Find where the given text appears and provide that cell's center as (X, Y) coordinate. 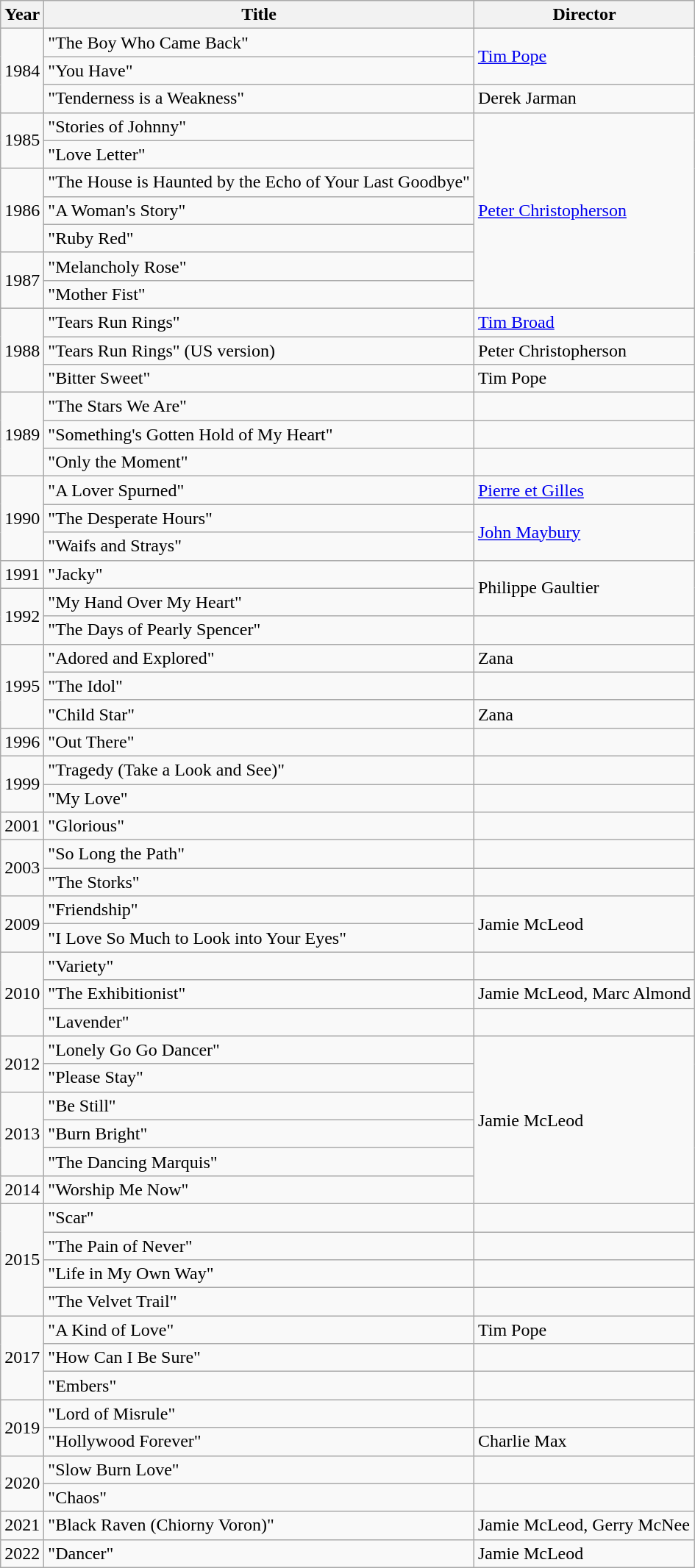
Jamie McLeod, Marc Almond (584, 994)
"Love Letter" (259, 154)
"The Pain of Never" (259, 1246)
"The Desperate Hours" (259, 518)
2010 (22, 994)
Title (259, 15)
"I Love So Much to Look into Your Eyes" (259, 938)
Tim Broad (584, 322)
"The Boy Who Came Back" (259, 43)
"A Kind of Love" (259, 1330)
"You Have" (259, 71)
1992 (22, 616)
"Worship Me Now" (259, 1189)
1999 (22, 784)
"Chaos" (259, 1497)
"The Velvet Trail" (259, 1302)
"Hollywood Forever" (259, 1442)
2003 (22, 868)
"Slow Burn Love" (259, 1469)
1989 (22, 434)
"Glorious" (259, 826)
"Scar" (259, 1217)
"The Dancing Marquis" (259, 1161)
2020 (22, 1483)
"Bitter Sweet" (259, 379)
"The House is Haunted by the Echo of Your Last Goodbye" (259, 182)
2021 (22, 1525)
"Life in My Own Way" (259, 1274)
"Stories of Johnny" (259, 126)
"A Woman's Story" (259, 210)
1988 (22, 350)
1996 (22, 742)
"The Days of Pearly Spencer" (259, 630)
"Friendship" (259, 910)
2009 (22, 924)
"Waifs and Strays" (259, 546)
"Lord of Misrule" (259, 1414)
Director (584, 15)
"Child Star" (259, 714)
Jamie McLeod, Gerry McNee (584, 1525)
"Be Still" (259, 1106)
2014 (22, 1189)
Year (22, 15)
"Variety" (259, 966)
"The Stars We Are" (259, 407)
1991 (22, 574)
"Tragedy (Take a Look and See)" (259, 770)
"Something's Gotten Hold of My Heart" (259, 434)
1987 (22, 280)
Derek Jarman (584, 99)
"The Idol" (259, 686)
Pierre et Gilles (584, 490)
2012 (22, 1064)
2015 (22, 1259)
John Maybury (584, 532)
2001 (22, 826)
"The Storks" (259, 882)
"Out There" (259, 742)
1986 (22, 210)
Philippe Gaultier (584, 588)
"Melancholy Rose" (259, 266)
"My Hand Over My Heart" (259, 602)
2013 (22, 1134)
"Only the Moment" (259, 462)
1995 (22, 686)
"Jacky" (259, 574)
2022 (22, 1553)
"Lonely Go Go Dancer" (259, 1050)
"Mother Fist" (259, 294)
"Tears Run Rings" (US version) (259, 351)
1990 (22, 518)
1985 (22, 140)
"The Exhibitionist" (259, 994)
"Lavender" (259, 1022)
2017 (22, 1358)
"Burn Bright" (259, 1134)
"My Love" (259, 798)
"How Can I Be Sure" (259, 1358)
"Tenderness is a Weakness" (259, 99)
2019 (22, 1428)
1984 (22, 71)
"Please Stay" (259, 1078)
"Ruby Red" (259, 238)
"A Lover Spurned" (259, 490)
"Black Raven (Chiorny Voron)" (259, 1525)
"Embers" (259, 1386)
"Dancer" (259, 1553)
"So Long the Path" (259, 854)
"Adored and Explored" (259, 658)
"Tears Run Rings" (259, 322)
Charlie Max (584, 1442)
